Determine the [X, Y] coordinate at the center of the cell enclosing the given text.  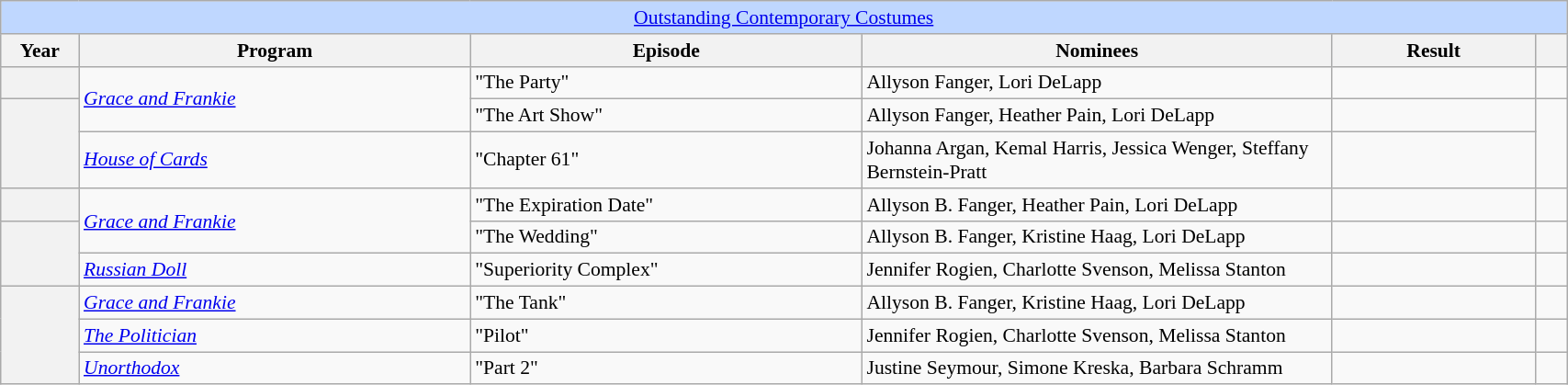
Allyson B. Fanger, Heather Pain, Lori DeLapp [1097, 205]
Russian Doll [275, 270]
"Chapter 61" [666, 160]
Year [40, 51]
"The Wedding" [666, 237]
"Pilot" [666, 335]
Program [275, 51]
Johanna Argan, Kemal Harris, Jessica Wenger, Steffany Bernstein-Pratt [1097, 160]
"The Art Show" [666, 116]
"Superiority Complex" [666, 270]
Result [1434, 51]
Justine Seymour, Simone Kreska, Barbara Schramm [1097, 368]
Allyson Fanger, Lori DeLapp [1097, 83]
Outstanding Contemporary Costumes [784, 17]
"The Expiration Date" [666, 205]
"The Tank" [666, 303]
"Part 2" [666, 368]
Unorthodox [275, 368]
"The Party" [666, 83]
Nominees [1097, 51]
The Politician [275, 335]
House of Cards [275, 160]
Allyson Fanger, Heather Pain, Lori DeLapp [1097, 116]
Episode [666, 51]
